Locate the cell with the specified text and output its (x, y) center coordinate. 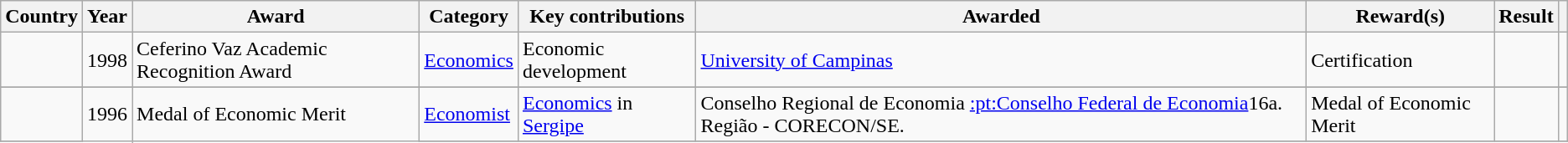
Country (42, 17)
Award (276, 17)
1996 (107, 114)
1998 (107, 60)
Reward(s) (1400, 17)
Key contributions (606, 17)
Economic development (606, 60)
Economist (469, 114)
Economics in Sergipe (606, 114)
University of Campinas (1002, 60)
Result (1526, 17)
Category (469, 17)
Ceferino Vaz Academic Recognition Award (276, 60)
Economics (469, 60)
Certification (1400, 60)
Awarded (1002, 17)
Conselho Regional de Economia :pt:Conselho Federal de Economia16a. Região - CORECON/SE. (1002, 114)
Year (107, 17)
